Scan for the cell matching the given text and deliver its [X, Y] coordinate at center. 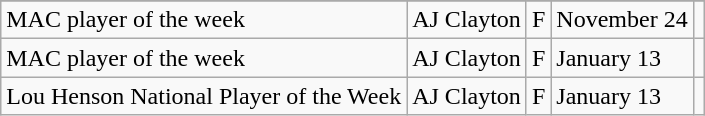
Lou Henson National Player of the Week [204, 96]
November 24 [622, 20]
